Pinpoint the cell where the given text exists, returning its [X, Y] midpoint coordinate. 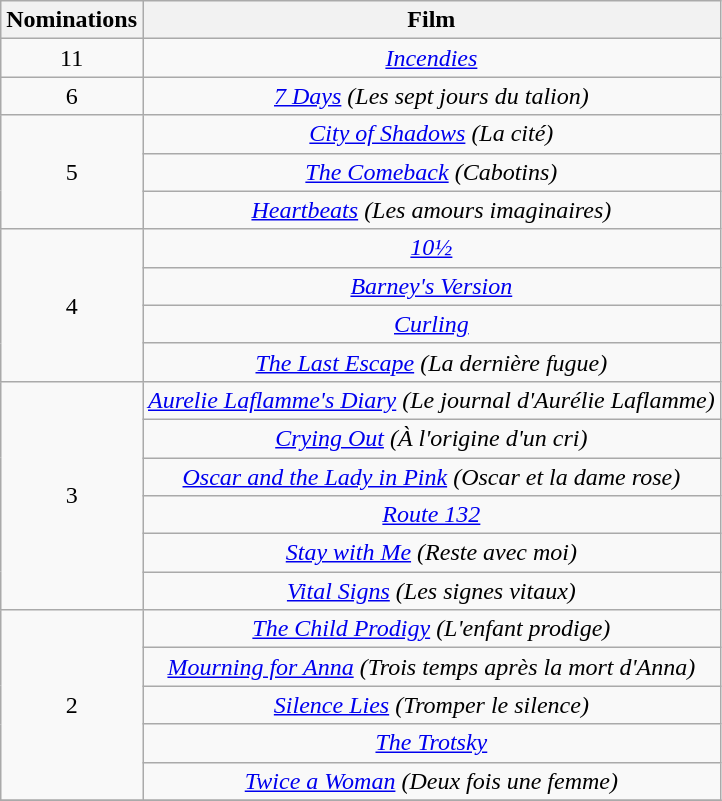
Incendies [431, 58]
Silence Lies (Tromper le silence) [431, 705]
Vital Signs (Les signes vitaux) [431, 591]
The Comeback (Cabotins) [431, 172]
Route 132 [431, 515]
7 Days (Les sept jours du talion) [431, 96]
3 [72, 495]
Curling [431, 324]
Aurelie Laflamme's Diary (Le journal d'Aurélie Laflamme) [431, 400]
Twice a Woman (Deux fois une femme) [431, 781]
City of Shadows (La cité) [431, 134]
10½ [431, 248]
Mourning for Anna (Trois temps après la mort d'Anna) [431, 667]
2 [72, 705]
Nominations [72, 20]
Heartbeats (Les amours imaginaires) [431, 210]
Barney's Version [431, 286]
The Child Prodigy (L'enfant prodige) [431, 629]
Crying Out (À l'origine d'un cri) [431, 438]
Stay with Me (Reste avec moi) [431, 553]
6 [72, 96]
Oscar and the Lady in Pink (Oscar et la dame rose) [431, 477]
The Last Escape (La dernière fugue) [431, 362]
11 [72, 58]
4 [72, 305]
5 [72, 172]
Film [431, 20]
The Trotsky [431, 743]
